Find where the given text appears and provide that cell's center as (X, Y) coordinate. 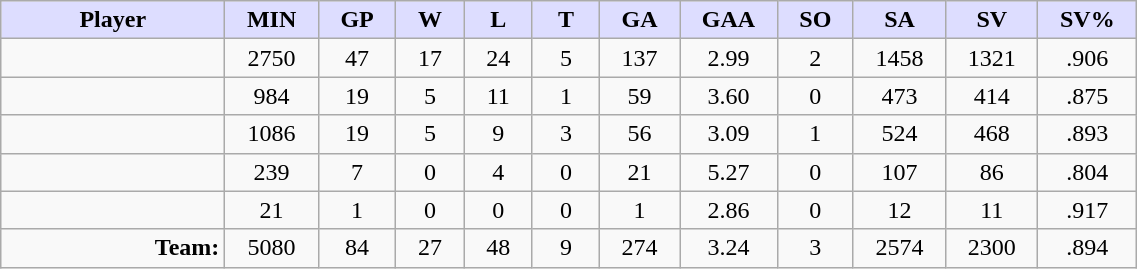
3.24 (729, 248)
56 (640, 134)
414 (992, 96)
MIN (272, 20)
GA (640, 20)
468 (992, 134)
1458 (899, 58)
2300 (992, 248)
SV (992, 20)
W (430, 20)
107 (899, 172)
274 (640, 248)
SV% (1088, 20)
5080 (272, 248)
47 (357, 58)
GP (357, 20)
984 (272, 96)
3.60 (729, 96)
137 (640, 58)
59 (640, 96)
.893 (1088, 134)
84 (357, 248)
2 (815, 58)
4 (498, 172)
GAA (729, 20)
3.09 (729, 134)
24 (498, 58)
SO (815, 20)
2.86 (729, 210)
.917 (1088, 210)
Team: (113, 248)
12 (899, 210)
Player (113, 20)
.804 (1088, 172)
1321 (992, 58)
7 (357, 172)
48 (498, 248)
T (566, 20)
2750 (272, 58)
.894 (1088, 248)
2574 (899, 248)
L (498, 20)
SA (899, 20)
239 (272, 172)
.906 (1088, 58)
.875 (1088, 96)
17 (430, 58)
524 (899, 134)
473 (899, 96)
2.99 (729, 58)
1086 (272, 134)
27 (430, 248)
86 (992, 172)
5.27 (729, 172)
